Provide the [X, Y] coordinate of the cell's center where the given text is located.  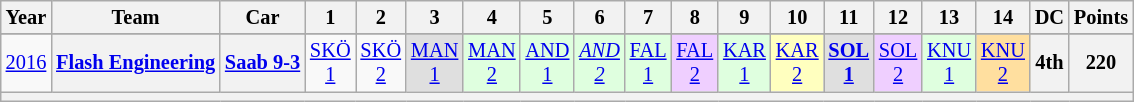
220 [1101, 63]
KAR2 [798, 63]
2016 [26, 63]
6 [599, 17]
SKÖ1 [330, 63]
13 [949, 17]
9 [744, 17]
7 [648, 17]
Saab 9-3 [262, 63]
Points [1101, 17]
Year [26, 17]
DC [1050, 17]
SKÖ2 [381, 63]
3 [434, 17]
11 [849, 17]
12 [898, 17]
Team [136, 17]
AND1 [547, 63]
SOL2 [898, 63]
8 [694, 17]
10 [798, 17]
4th [1050, 63]
MAN1 [434, 63]
2 [381, 17]
5 [547, 17]
FAL2 [694, 63]
SOL1 [849, 63]
AND2 [599, 63]
KAR1 [744, 63]
4 [492, 17]
14 [1003, 17]
Car [262, 17]
1 [330, 17]
MAN2 [492, 63]
Flash Engineering [136, 63]
KNU2 [1003, 63]
KNU1 [949, 63]
FAL1 [648, 63]
